Return [x, y] of the center of cell containing provided text 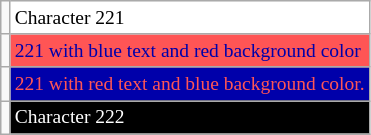
Character 221 [190, 18]
Character 222 [190, 118]
221 with red text and blue background color. [190, 84]
221 with blue text and red background color [190, 50]
